Identify which cell holds the provided text, then report its [x, y] central coordinate. 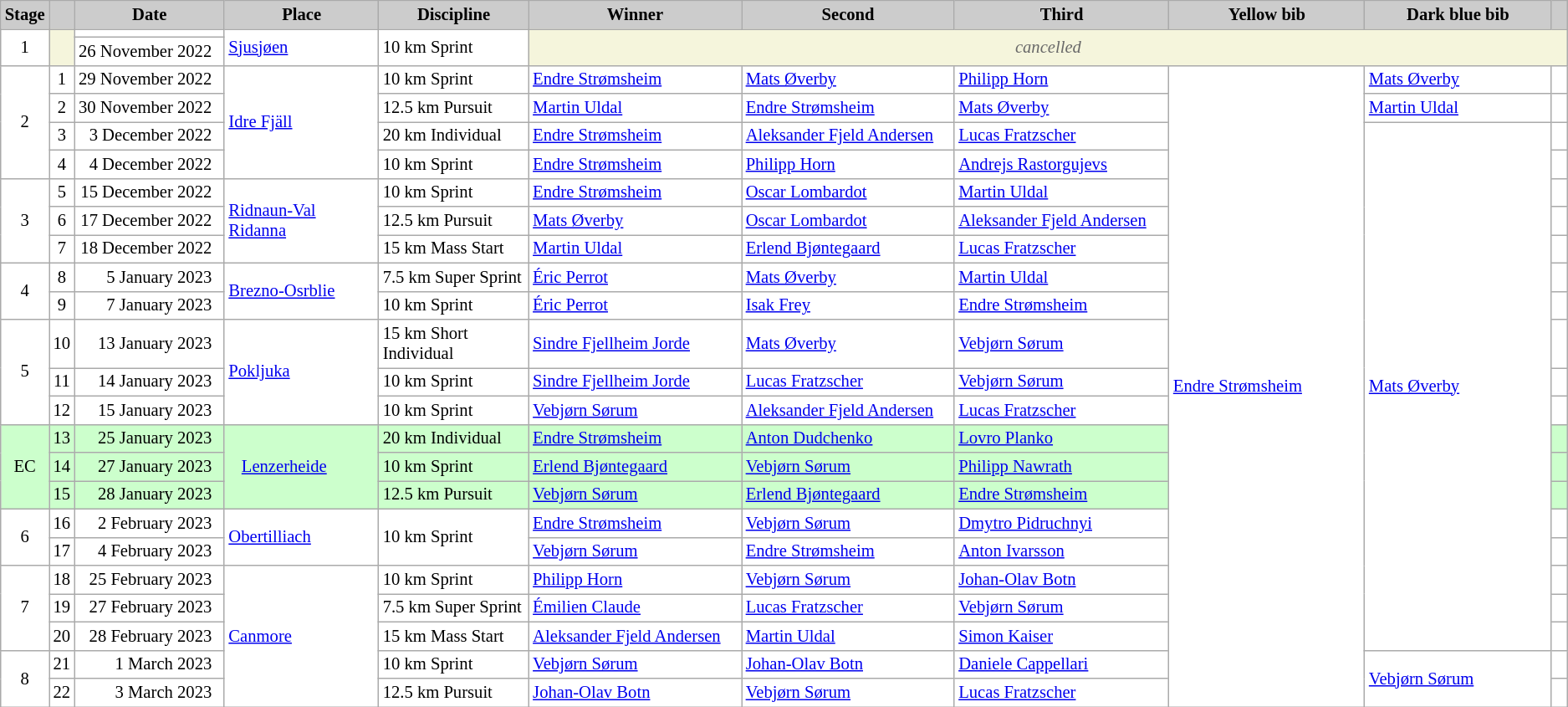
14 January 2023 [149, 382]
Place [301, 14]
25 February 2023 [149, 580]
27 January 2023 [149, 466]
15 January 2023 [149, 410]
Discipline [453, 14]
9 [62, 305]
18 [62, 580]
20 [62, 636]
Stage [25, 14]
Andrejs Rastorgujevs [1062, 164]
cancelled [1048, 47]
Daniele Cappellari [1062, 664]
4 December 2022 [149, 164]
25 January 2023 [149, 438]
15 [62, 494]
Yellow bib [1267, 14]
13 January 2023 [149, 344]
29 November 2022 [149, 79]
Winner [636, 14]
Brezno-Osrblie [301, 291]
5 January 2023 [149, 277]
28 January 2023 [149, 494]
EC [25, 467]
Canmore [301, 636]
2 February 2023 [149, 523]
Simon Kaiser [1062, 636]
Philipp Nawrath [1062, 466]
Ridnaun-Val Ridanna [301, 221]
18 December 2022 [149, 248]
7 January 2023 [149, 305]
21 [62, 664]
Second [848, 14]
22 [62, 692]
Dmytro Pidruchnyi [1062, 523]
Dark blue bib [1458, 14]
Obertilliach [301, 537]
30 November 2022 [149, 108]
Lenzerheide [301, 467]
17 December 2022 [149, 220]
Anton Dudchenko [848, 438]
10 [62, 344]
Idre Fjäll [301, 122]
Pokljuka [301, 371]
27 February 2023 [149, 607]
15 December 2022 [149, 192]
16 [62, 523]
12 [62, 410]
1 March 2023 [149, 664]
13 [62, 438]
11 [62, 382]
3 December 2022 [149, 136]
17 [62, 551]
15 km Short Individual [453, 344]
26 November 2022 [149, 51]
Sjusjøen [301, 47]
4 February 2023 [149, 551]
14 [62, 466]
Isak Frey [848, 305]
19 [62, 607]
Date [149, 14]
Émilien Claude [636, 607]
Lovro Planko [1062, 438]
Third [1062, 14]
Anton Ivarsson [1062, 551]
3 March 2023 [149, 692]
28 February 2023 [149, 636]
